From the cell containing the given text, extract its center point as (x, y) coordinate. 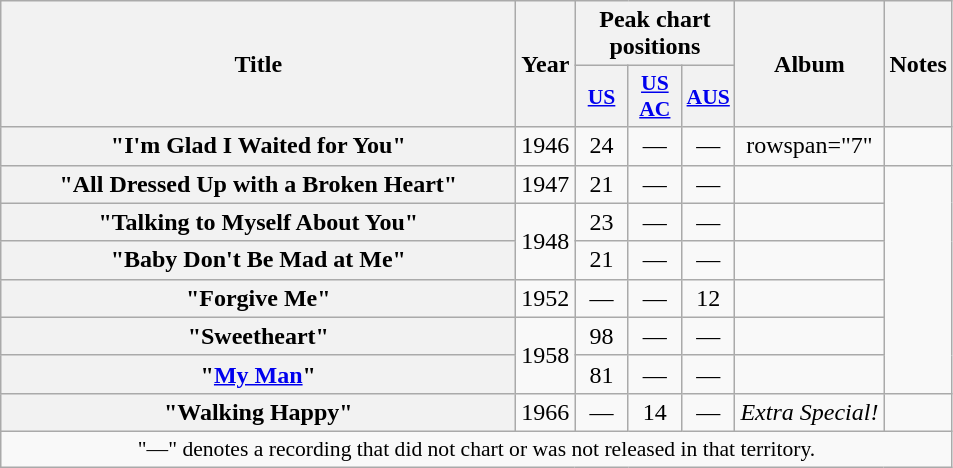
US (602, 96)
"All Dressed Up with a Broken Heart" (258, 184)
rowspan="7" (810, 146)
24 (602, 146)
1966 (546, 412)
AUS (708, 96)
14 (654, 412)
"—" denotes a recording that did not chart or was not released in that territory. (477, 449)
"Baby Don't Be Mad at Me" (258, 260)
1958 (546, 355)
1948 (546, 241)
1946 (546, 146)
"Forgive Me" (258, 298)
Year (546, 64)
Peak chart positions (655, 34)
Album (810, 64)
12 (708, 298)
1952 (546, 298)
Title (258, 64)
Notes (918, 64)
"My Man" (258, 374)
"Talking to Myself About You" (258, 222)
23 (602, 222)
98 (602, 336)
1947 (546, 184)
81 (602, 374)
"Sweetheart" (258, 336)
"I'm Glad I Waited for You" (258, 146)
US AC (654, 96)
"Walking Happy" (258, 412)
Extra Special! (810, 412)
